From the cell containing the given text, extract its center point as (x, y) coordinate. 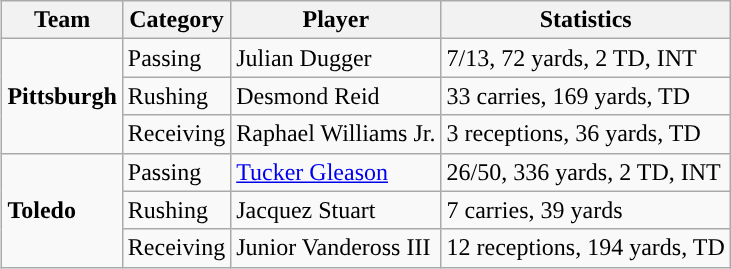
Tucker Gleason (336, 172)
Pittsburgh (62, 96)
7 carries, 39 yards (586, 210)
Player (336, 20)
26/50, 336 yards, 2 TD, INT (586, 172)
Statistics (586, 20)
33 carries, 169 yards, TD (586, 96)
Junior Vandeross III (336, 248)
Category (176, 20)
Toledo (62, 210)
Raphael Williams Jr. (336, 134)
Team (62, 20)
Jacquez Stuart (336, 210)
Julian Dugger (336, 58)
Desmond Reid (336, 96)
12 receptions, 194 yards, TD (586, 248)
3 receptions, 36 yards, TD (586, 134)
7/13, 72 yards, 2 TD, INT (586, 58)
